Output the [x, y] coordinate of the center of the cell containing the given text.  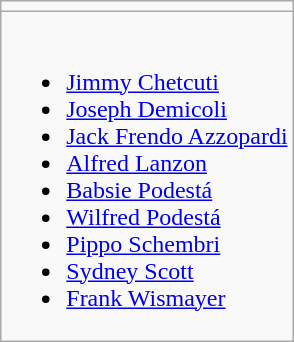
Jimmy ChetcutiJoseph DemicoliJack Frendo AzzopardiAlfred LanzonBabsie PodestáWilfred PodestáPippo SchembriSydney ScottFrank Wismayer [147, 176]
